Scan for the cell matching the given text and deliver its [x, y] coordinate at center. 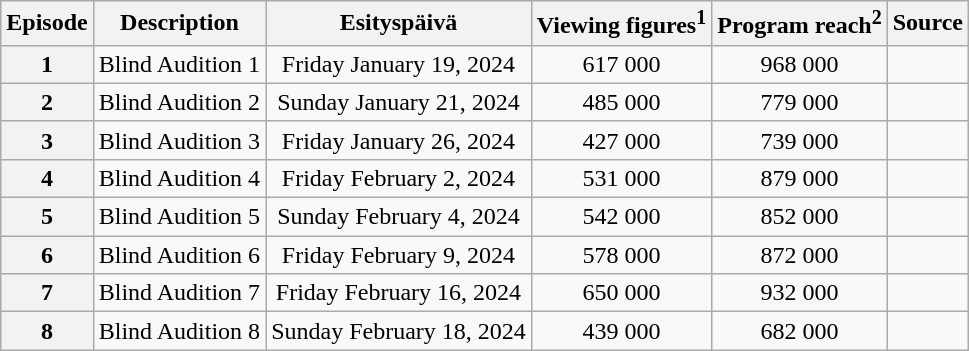
617 000 [621, 64]
Blind Audition 2 [179, 102]
Blind Audition 6 [179, 255]
Source [928, 24]
Friday January 26, 2024 [399, 140]
Esityspäivä [399, 24]
Blind Audition 4 [179, 178]
Blind Audition 3 [179, 140]
Episode [47, 24]
Sunday February 4, 2024 [399, 217]
439 000 [621, 331]
739 000 [800, 140]
Sunday January 21, 2024 [399, 102]
7 [47, 293]
Blind Audition 8 [179, 331]
6 [47, 255]
932 000 [800, 293]
682 000 [800, 331]
2 [47, 102]
779 000 [800, 102]
Blind Audition 1 [179, 64]
8 [47, 331]
872 000 [800, 255]
Viewing figures1 [621, 24]
5 [47, 217]
Friday February 2, 2024 [399, 178]
650 000 [621, 293]
427 000 [621, 140]
Friday February 16, 2024 [399, 293]
879 000 [800, 178]
Friday January 19, 2024 [399, 64]
485 000 [621, 102]
Blind Audition 7 [179, 293]
531 000 [621, 178]
Description [179, 24]
4 [47, 178]
Sunday February 18, 2024 [399, 331]
852 000 [800, 217]
542 000 [621, 217]
1 [47, 64]
578 000 [621, 255]
3 [47, 140]
Blind Audition 5 [179, 217]
968 000 [800, 64]
Friday February 9, 2024 [399, 255]
Program reach2 [800, 24]
